Identify which cell holds the provided text, then report its (X, Y) central coordinate. 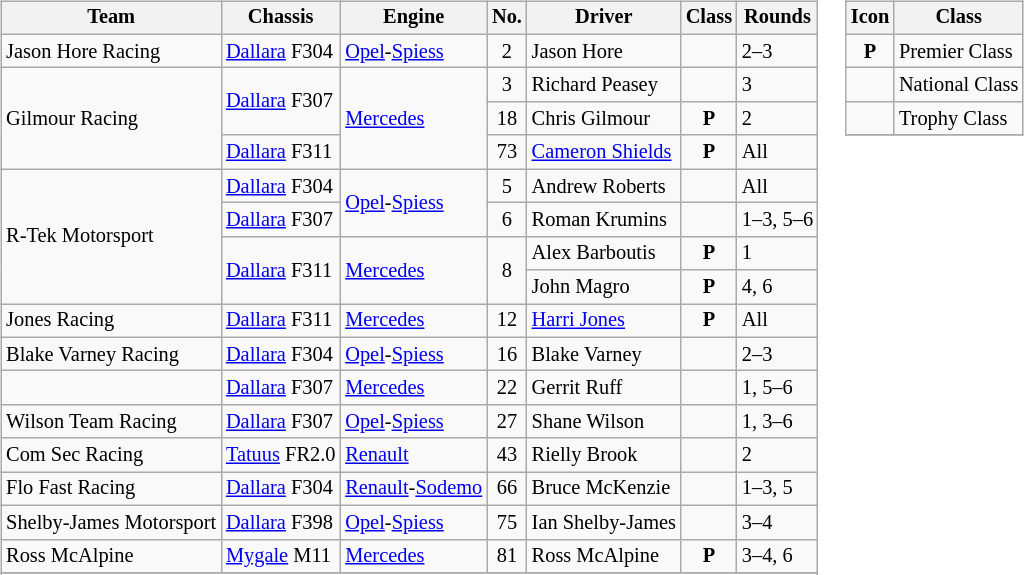
Richard Peasey (604, 85)
1 (778, 253)
Dallara F398 (280, 522)
3–4, 6 (778, 556)
Ian Shelby-James (604, 522)
3–4 (778, 522)
Gerrit Ruff (604, 388)
Rounds (778, 18)
John Magro (604, 287)
12 (507, 321)
Jones Racing (111, 321)
National Class (958, 85)
Shane Wilson (604, 422)
Mygale M11 (280, 556)
Chris Gilmour (604, 119)
Premier Class (958, 51)
Icon (870, 18)
Trophy Class (958, 119)
Team (111, 18)
22 (507, 388)
5 (507, 186)
Engine (414, 18)
Renault-Sodemo (414, 489)
Com Sec Racing (111, 455)
Blake Varney Racing (111, 354)
Bruce McKenzie (604, 489)
Jason Hore (604, 51)
Harri Jones (604, 321)
Cameron Shields (604, 152)
Tatuus FR2.0 (280, 455)
27 (507, 422)
4, 6 (778, 287)
73 (507, 152)
43 (507, 455)
Jason Hore Racing (111, 51)
Chassis (280, 18)
Roman Krumins (604, 220)
1–3, 5 (778, 489)
1–3, 5–6 (778, 220)
Shelby-James Motorsport (111, 522)
Rielly Brook (604, 455)
Andrew Roberts (604, 186)
Renault (414, 455)
R-Tek Motorsport (111, 236)
81 (507, 556)
8 (507, 270)
75 (507, 522)
Gilmour Racing (111, 118)
66 (507, 489)
Flo Fast Racing (111, 489)
Wilson Team Racing (111, 422)
1, 3–6 (778, 422)
Alex Barboutis (604, 253)
16 (507, 354)
1, 5–6 (778, 388)
No. (507, 18)
Driver (604, 18)
18 (507, 119)
6 (507, 220)
Blake Varney (604, 354)
